Search for the cell housing the specified text and yield its (X, Y) center coordinate. 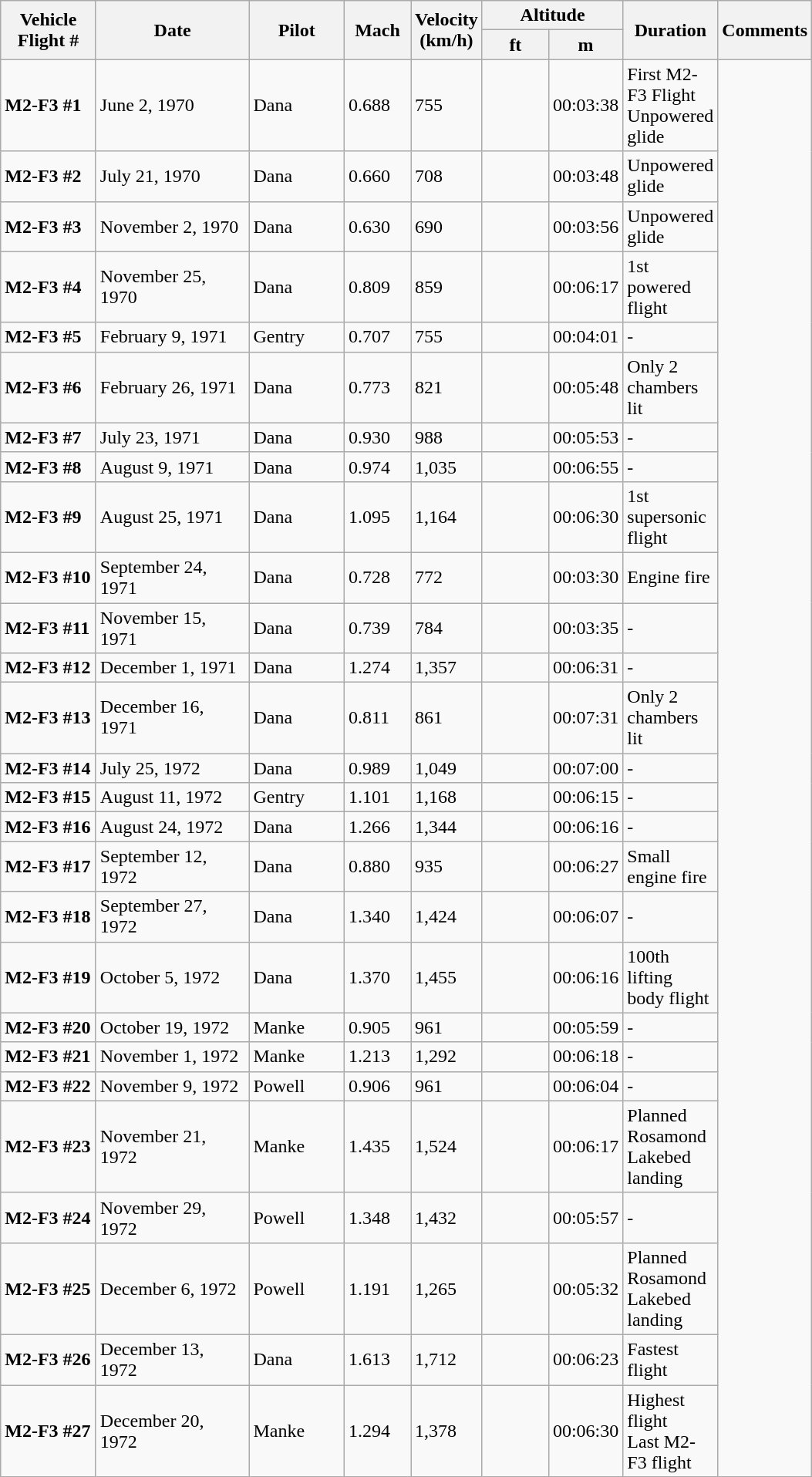
Duration (671, 30)
0.880 (377, 867)
M2-F3 #2 (49, 176)
0.660 (377, 176)
M2-F3 #14 (49, 768)
M2-F3 #7 (49, 437)
1.340 (377, 916)
1.095 (377, 517)
December 20, 1972 (173, 1431)
00:03:30 (585, 577)
1,168 (446, 798)
00:06:55 (585, 467)
November 1, 1972 (173, 1057)
1,265 (446, 1288)
M2-F3 #1 (49, 105)
m (585, 45)
988 (446, 437)
1,424 (446, 916)
00:03:38 (585, 105)
1.101 (377, 798)
October 5, 1972 (173, 977)
935 (446, 867)
M2-F3 #20 (49, 1027)
00:06:18 (585, 1057)
M2-F3 #22 (49, 1086)
00:03:35 (585, 628)
M2-F3 #9 (49, 517)
September 12, 1972 (173, 867)
1,292 (446, 1057)
772 (446, 577)
November 29, 1972 (173, 1217)
M2-F3 #27 (49, 1431)
1st powered flight (671, 287)
1.435 (377, 1146)
1.213 (377, 1057)
Altitude (552, 15)
00:03:48 (585, 176)
1,164 (446, 517)
1.370 (377, 977)
0.930 (377, 437)
September 24, 1971 (173, 577)
00:07:31 (585, 718)
1st supersonic flight (671, 517)
0.630 (377, 227)
M2-F3 #16 (49, 827)
1.348 (377, 1217)
Date (173, 30)
September 27, 1972 (173, 916)
1,524 (446, 1146)
M2-F3 #10 (49, 577)
00:05:57 (585, 1217)
861 (446, 718)
1,344 (446, 827)
M2-F3 #18 (49, 916)
VehicleFlight # (49, 30)
M2-F3 #5 (49, 337)
00:07:00 (585, 768)
M2-F3 #26 (49, 1359)
859 (446, 287)
0.811 (377, 718)
M2-F3 #21 (49, 1057)
M2-F3 #15 (49, 798)
Velocity(km/h) (446, 30)
00:06:23 (585, 1359)
1,432 (446, 1217)
August 24, 1972 (173, 827)
00:06:27 (585, 867)
October 19, 1972 (173, 1027)
M2-F3 #24 (49, 1217)
Engine fire (671, 577)
July 25, 1972 (173, 768)
November 15, 1971 (173, 628)
00:05:48 (585, 387)
Fastest flight (671, 1359)
July 21, 1970 (173, 176)
00:06:15 (585, 798)
784 (446, 628)
M2-F3 #23 (49, 1146)
0.905 (377, 1027)
1,357 (446, 668)
708 (446, 176)
November 2, 1970 (173, 227)
1,049 (446, 768)
00:05:59 (585, 1027)
Comments (765, 30)
November 25, 1970 (173, 287)
M2-F3 #6 (49, 387)
June 2, 1970 (173, 105)
Pilot (297, 30)
0.707 (377, 337)
M2-F3 #19 (49, 977)
December 6, 1972 (173, 1288)
0.688 (377, 105)
February 26, 1971 (173, 387)
1,378 (446, 1431)
August 25, 1971 (173, 517)
821 (446, 387)
Highest flightLast M2-F3 flight (671, 1431)
November 21, 1972 (173, 1146)
ft (515, 45)
August 11, 1972 (173, 798)
00:05:53 (585, 437)
1.266 (377, 827)
00:05:32 (585, 1288)
December 13, 1972 (173, 1359)
Mach (377, 30)
0.974 (377, 467)
August 9, 1971 (173, 467)
M2-F3 #13 (49, 718)
1.274 (377, 668)
00:06:31 (585, 668)
M2-F3 #17 (49, 867)
0.989 (377, 768)
M2-F3 #8 (49, 467)
0.906 (377, 1086)
00:04:01 (585, 337)
1.294 (377, 1431)
00:06:07 (585, 916)
1,712 (446, 1359)
1.191 (377, 1288)
December 1, 1971 (173, 668)
February 9, 1971 (173, 337)
100th liftingbody flight (671, 977)
0.728 (377, 577)
00:06:04 (585, 1086)
Small engine fire (671, 867)
1.613 (377, 1359)
00:03:56 (585, 227)
0.809 (377, 287)
1,455 (446, 977)
690 (446, 227)
M2-F3 #4 (49, 287)
December 16, 1971 (173, 718)
M2-F3 #12 (49, 668)
1,035 (446, 467)
July 23, 1971 (173, 437)
M2-F3 #11 (49, 628)
First M2-F3 FlightUnpowered glide (671, 105)
November 9, 1972 (173, 1086)
0.773 (377, 387)
M2-F3 #3 (49, 227)
0.739 (377, 628)
M2-F3 #25 (49, 1288)
